Determine the (x, y) coordinate at the center of the cell enclosing the given text.  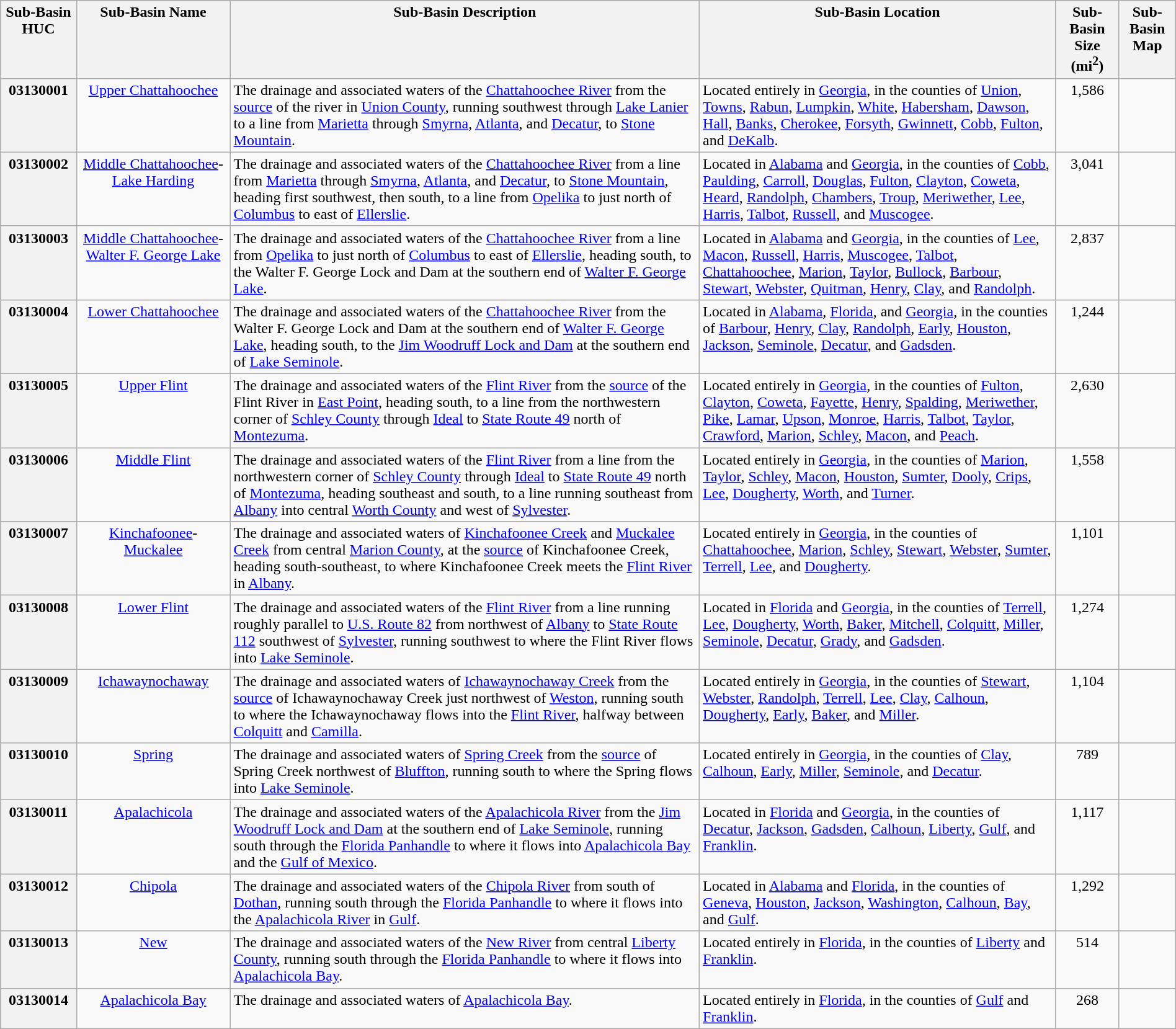
03130006 (38, 485)
03130004 (38, 336)
268 (1087, 1009)
03130007 (38, 558)
Apalachicola (153, 837)
03130011 (38, 837)
Lower Flint (153, 633)
1,558 (1087, 485)
1,101 (1087, 558)
03130014 (38, 1009)
Located entirely in Florida, in the counties of Liberty and Franklin. (878, 960)
03130001 (38, 115)
Ichawaynochaway (153, 706)
2,837 (1087, 263)
1,244 (1087, 336)
Located in Alabama, Florida, and Georgia, in the counties of Barbour, Henry, Clay, Randolph, Early, Houston, Jackson, Seminole, Decatur, and Gadsden. (878, 336)
New (153, 960)
03130003 (38, 263)
Upper Chattahoochee (153, 115)
1,104 (1087, 706)
03130009 (38, 706)
1,274 (1087, 633)
03130005 (38, 411)
Located entirely in Georgia, in the counties of Chattahoochee, Marion, Schley, Stewart, Webster, Sumter, Terrell, Lee, and Dougherty. (878, 558)
Located entirely in Florida, in the counties of Gulf and Franklin. (878, 1009)
514 (1087, 960)
2,630 (1087, 411)
Apalachicola Bay (153, 1009)
03130002 (38, 189)
03130013 (38, 960)
789 (1087, 772)
Sub-Basin Name (153, 40)
Sub-Basin Map (1147, 40)
3,041 (1087, 189)
Upper Flint (153, 411)
03130012 (38, 902)
Kinchafoonee-Muckalee (153, 558)
Located in Florida and Georgia, in the counties of Decatur, Jackson, Gadsden, Calhoun, Liberty, Gulf, and Franklin. (878, 837)
Lower Chattahoochee (153, 336)
Located in Alabama and Florida, in the counties of Geneva, Houston, Jackson, Washington, Calhoun, Bay, and Gulf. (878, 902)
Sub-Basin HUC (38, 40)
Sub-Basin Size (mi2) (1087, 40)
Located entirely in Georgia, in the counties of Stewart, Webster, Randolph, Terrell, Lee, Clay, Calhoun, Dougherty, Early, Baker, and Miller. (878, 706)
Spring (153, 772)
Middle Chattahoochee-Lake Harding (153, 189)
Sub-Basin Location (878, 40)
1,292 (1087, 902)
Sub-Basin Description (465, 40)
Middle Flint (153, 485)
1,117 (1087, 837)
1,586 (1087, 115)
Located entirely in Georgia, in the counties of Clay, Calhoun, Early, Miller, Seminole, and Decatur. (878, 772)
The drainage and associated waters of Apalachicola Bay. (465, 1009)
03130008 (38, 633)
Middle Chattahoochee-Walter F. George Lake (153, 263)
Chipola (153, 902)
03130010 (38, 772)
Located entirely in Georgia, in the counties of Marion, Taylor, Schley, Macon, Houston, Sumter, Dooly, Crips, Lee, Dougherty, Worth, and Turner. (878, 485)
